Output the (X, Y) coordinate of the center of the cell containing the given text.  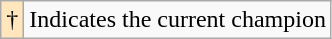
† (12, 20)
Indicates the current champion (178, 20)
